Determine the [x, y] coordinate at the center of the cell enclosing the given text.  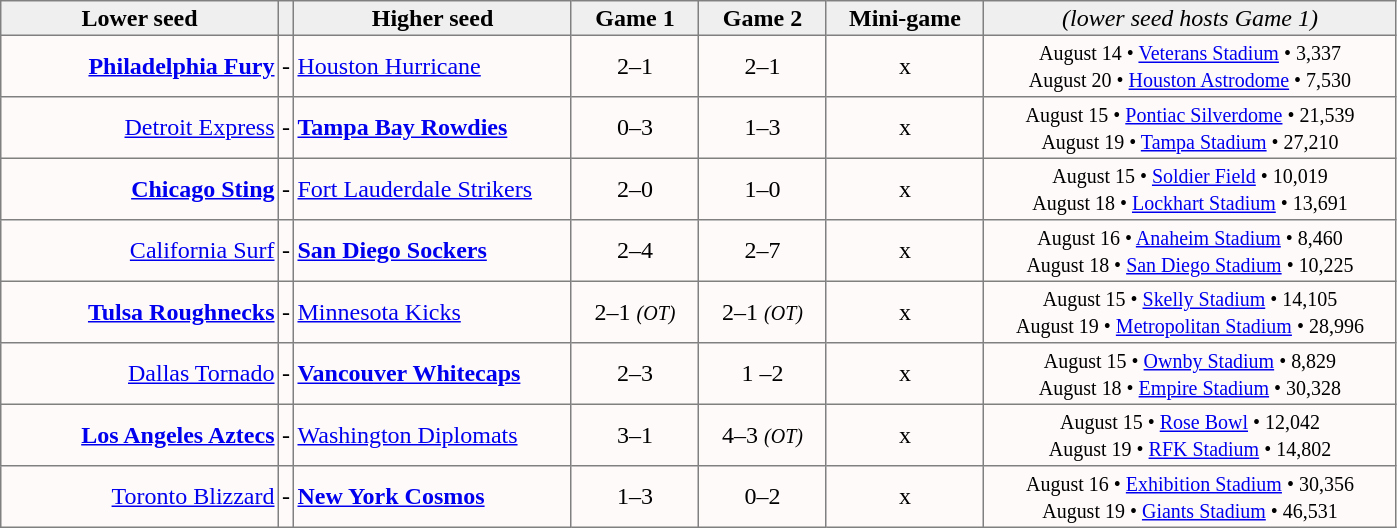
1 –2 [763, 374]
Tampa Bay Rowdies [433, 128]
Washington Diplomats [433, 435]
California Surf [140, 251]
August 16 • Anaheim Stadium • 8,460August 18 • San Diego Stadium • 10,225 [1190, 251]
Chicago Sting [140, 189]
August 15 • Soldier Field • 10,019August 18 • Lockhart Stadium • 13,691 [1190, 189]
2–4 [635, 251]
Toronto Blizzard [140, 497]
Dallas Tornado [140, 374]
Mini-game [905, 18]
Los Angeles Aztecs [140, 435]
August 15 • Pontiac Silverdome • 21,539August 19 • Tampa Stadium • 27,210 [1190, 128]
0–2 [763, 497]
August 15 • Ownby Stadium • 8,829August 18 • Empire Stadium • 30,328 [1190, 374]
Minnesota Kicks [433, 312]
(lower seed hosts Game 1) [1190, 18]
San Diego Sockers [433, 251]
Detroit Express [140, 128]
0–3 [635, 128]
Tulsa Roughnecks [140, 312]
August 14 • Veterans Stadium • 3,337August 20 • Houston Astrodome • 7,530 [1190, 66]
Game 1 [635, 18]
Higher seed [433, 18]
August 15 • Rose Bowl • 12,042August 19 • RFK Stadium • 14,802 [1190, 435]
Lower seed [140, 18]
Houston Hurricane [433, 66]
2–3 [635, 374]
Fort Lauderdale Strikers [433, 189]
1–0 [763, 189]
Game 2 [763, 18]
New York Cosmos [433, 497]
August 15 • Skelly Stadium • 14,105August 19 • Metropolitan Stadium • 28,996 [1190, 312]
August 16 • Exhibition Stadium • 30,356August 19 • Giants Stadium • 46,531 [1190, 497]
Vancouver Whitecaps [433, 374]
Philadelphia Fury [140, 66]
3–1 [635, 435]
2–0 [635, 189]
2–7 [763, 251]
4–3 (OT) [763, 435]
